Output the [X, Y] coordinate of the center of the cell containing the given text.  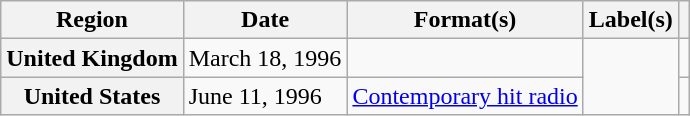
June 11, 1996 [265, 96]
Label(s) [630, 20]
Region [92, 20]
Contemporary hit radio [465, 96]
United Kingdom [92, 58]
United States [92, 96]
March 18, 1996 [265, 58]
Date [265, 20]
Format(s) [465, 20]
